Extract the [x, y] coordinate from the center of the cell holding the provided text.  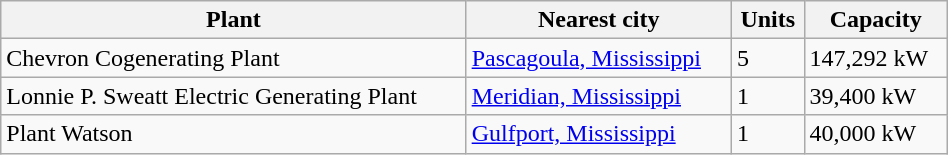
Units [768, 20]
Gulfport, Mississippi [598, 134]
5 [768, 58]
Plant [234, 20]
Lonnie P. Sweatt Electric Generating Plant [234, 96]
Capacity [876, 20]
Chevron Cogenerating Plant [234, 58]
39,400 kW [876, 96]
Meridian, Mississippi [598, 96]
40,000 kW [876, 134]
Nearest city [598, 20]
Pascagoula, Mississippi [598, 58]
147,292 kW [876, 58]
Plant Watson [234, 134]
